Determine the (X, Y) coordinate at the center of the cell enclosing the given text.  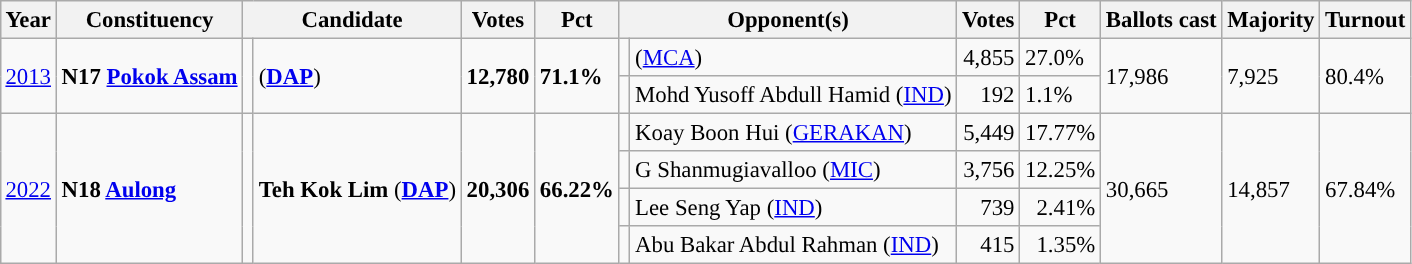
(DAP) (357, 76)
Koay Boon Hui (GERAKAN) (794, 133)
(MCA) (794, 57)
12.25% (1060, 170)
G Shanmugiavalloo (MIC) (794, 170)
Majority (1271, 20)
2022 (28, 189)
739 (988, 208)
67.84% (1366, 189)
27.0% (1060, 57)
30,665 (1162, 189)
Lee Seng Yap (IND) (794, 208)
12,780 (498, 76)
Mohd Yusoff Abdull Hamid (IND) (794, 95)
3,756 (988, 170)
80.4% (1366, 76)
Opponent(s) (788, 20)
Constituency (150, 20)
Ballots cast (1162, 20)
N17 Pokok Assam (150, 76)
4,855 (988, 57)
5,449 (988, 133)
Turnout (1366, 20)
20,306 (498, 189)
17,986 (1162, 76)
415 (988, 245)
71.1% (578, 76)
1.1% (1060, 95)
Year (28, 20)
Teh Kok Lim (DAP) (357, 189)
Candidate (352, 20)
Abu Bakar Abdul Rahman (IND) (794, 245)
7,925 (1271, 76)
1.35% (1060, 245)
192 (988, 95)
14,857 (1271, 189)
2013 (28, 76)
2.41% (1060, 208)
N18 Aulong (150, 189)
17.77% (1060, 133)
66.22% (578, 189)
